Scan for the cell matching the given text and deliver its (x, y) coordinate at center. 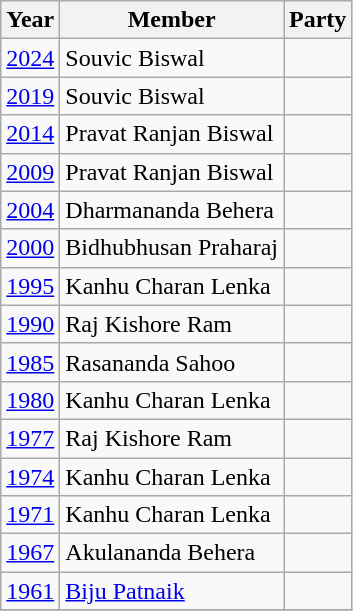
Bidhubhusan Praharaj (172, 248)
Biju Patnaik (172, 591)
1974 (30, 477)
Dharmananda Behera (172, 210)
2009 (30, 172)
1977 (30, 438)
1961 (30, 591)
1990 (30, 324)
2000 (30, 248)
2004 (30, 210)
1995 (30, 286)
1967 (30, 553)
Akulananda Behera (172, 553)
1980 (30, 400)
Rasananda Sahoo (172, 362)
Member (172, 20)
2019 (30, 96)
1971 (30, 515)
1985 (30, 362)
Party (318, 20)
Year (30, 20)
2024 (30, 58)
2014 (30, 134)
